Output the (X, Y) coordinate of the center of the cell containing the given text.  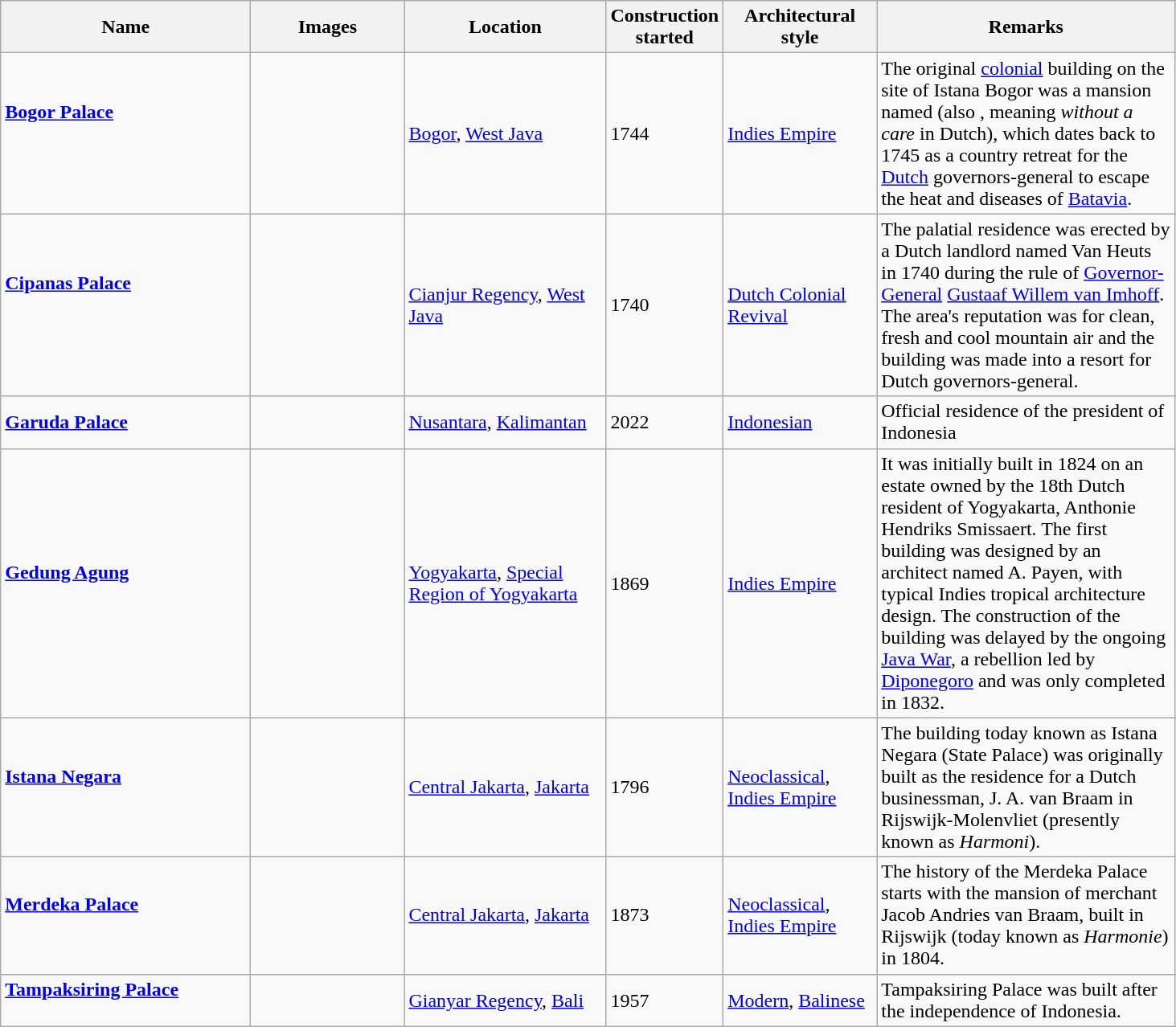
1869 (665, 583)
2022 (665, 423)
1796 (665, 788)
Tampaksiring Palace was built after the independence of Indonesia. (1026, 1000)
Bogor, West Java (505, 133)
Dutch Colonial Revival (801, 305)
Garuda Palace (125, 423)
1957 (665, 1000)
Bogor Palace (125, 133)
Yogyakarta, Special Region of Yogyakarta (505, 583)
Merdeka Palace (125, 915)
Images (328, 27)
The history of the Merdeka Palace starts with the mansion of merchant Jacob Andries van Braam, built in Rijswijk (today known as Harmonie) in 1804. (1026, 915)
Construction started (665, 27)
Cianjur Regency, West Java (505, 305)
Official residence of the president of Indonesia (1026, 423)
Cipanas Palace (125, 305)
Gianyar Regency, Bali (505, 1000)
Nusantara, Kalimantan (505, 423)
Remarks (1026, 27)
Istana Negara (125, 788)
Gedung Agung (125, 583)
Location (505, 27)
Modern, Balinese (801, 1000)
1740 (665, 305)
Architectural style (801, 27)
Indonesian (801, 423)
1744 (665, 133)
1873 (665, 915)
Name (125, 27)
Tampaksiring Palace (125, 1000)
